Find where the given text appears and provide that cell's center as (x, y) coordinate. 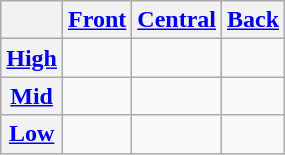
Front (98, 20)
High (32, 58)
Mid (32, 96)
Central (177, 20)
Low (32, 134)
Back (254, 20)
